From the cell containing the given text, extract its center point as [X, Y] coordinate. 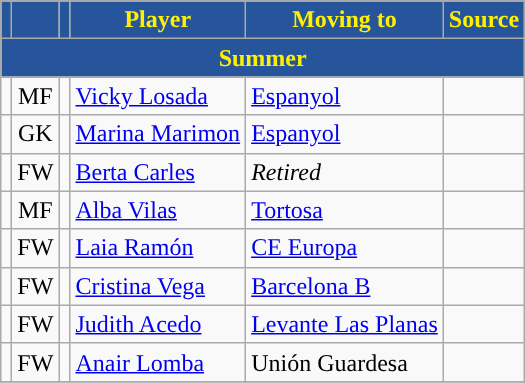
Judith Acedo [158, 324]
Cristina Vega [158, 286]
Vicky Losada [158, 96]
Tortosa [345, 210]
Moving to [345, 20]
Levante Las Planas [345, 324]
Player [158, 20]
Source [484, 20]
Berta Carles [158, 172]
GK [36, 134]
CE Europa [345, 248]
Unión Guardesa [345, 362]
Retired [345, 172]
Alba Vilas [158, 210]
Laia Ramón [158, 248]
Marina Marimon [158, 134]
Summer [263, 58]
Anair Lomba [158, 362]
Barcelona B [345, 286]
